Return the (x, y) coordinate for the center point of the cell that contains the specified text.  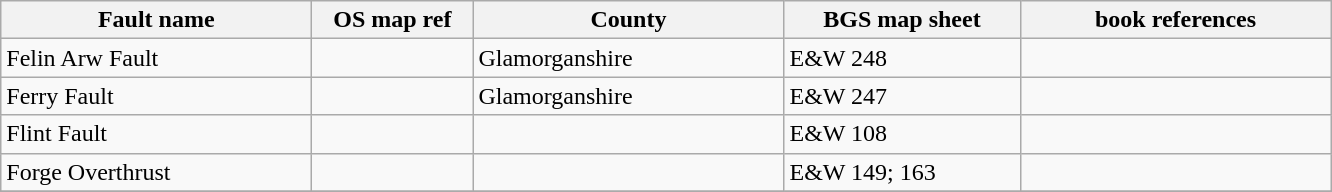
E&W 149; 163 (902, 172)
Flint Fault (156, 134)
E&W 248 (902, 58)
E&W 108 (902, 134)
book references (1176, 20)
BGS map sheet (902, 20)
Fault name (156, 20)
Ferry Fault (156, 96)
Felin Arw Fault (156, 58)
OS map ref (392, 20)
Forge Overthrust (156, 172)
County (628, 20)
E&W 247 (902, 96)
